Return [x, y] of the center of cell containing provided text 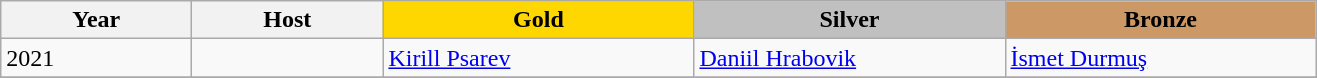
Daniil Hrabovik [850, 58]
Gold [538, 20]
2021 [96, 58]
Bronze [1160, 20]
Silver [850, 20]
Year [96, 20]
Kirill Psarev [538, 58]
Host [288, 20]
İsmet Durmuş [1160, 58]
